Identify which cell holds the provided text, then report its (x, y) central coordinate. 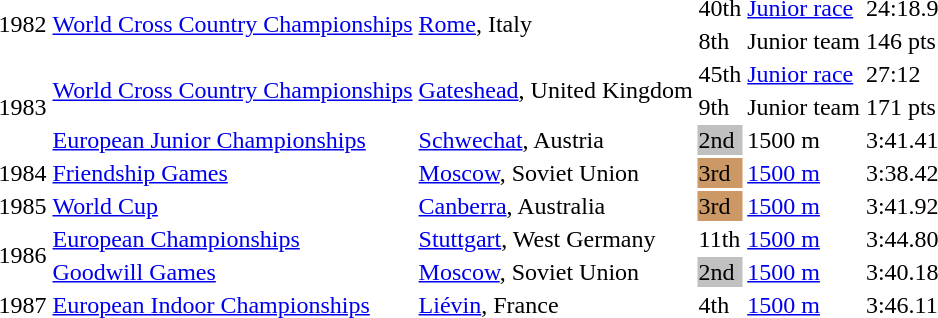
11th (720, 239)
World Cross Country Championships (232, 90)
Schwechat, Austria (556, 140)
Canberra, Australia (556, 206)
Gateshead, United Kingdom (556, 90)
Friendship Games (232, 173)
Goodwill Games (232, 272)
8th (720, 41)
Stuttgart, West Germany (556, 239)
World Cup (232, 206)
European Championships (232, 239)
45th (720, 74)
Junior race (804, 74)
European Junior Championships (232, 140)
9th (720, 107)
